Capture the cell that displays the provided text and extract its (X, Y) central coordinate. 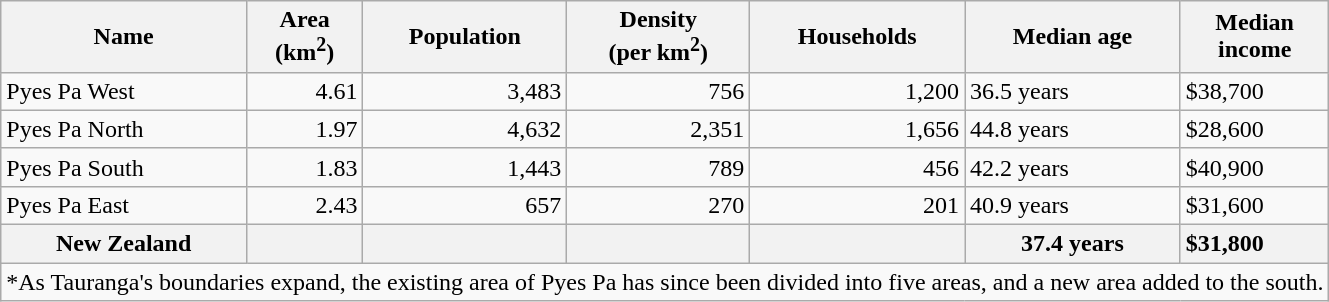
$38,700 (1254, 91)
1,656 (858, 129)
456 (858, 167)
New Zealand (124, 244)
Medianincome (1254, 37)
$31,800 (1254, 244)
40.9 years (1073, 205)
201 (858, 205)
Households (858, 37)
1.97 (304, 129)
44.8 years (1073, 129)
Pyes Pa East (124, 205)
1,200 (858, 91)
$40,900 (1254, 167)
1.83 (304, 167)
$28,600 (1254, 129)
Name (124, 37)
Median age (1073, 37)
36.5 years (1073, 91)
3,483 (465, 91)
4.61 (304, 91)
1,443 (465, 167)
42.2 years (1073, 167)
*As Tauranga's boundaries expand, the existing area of Pyes Pa has since been divided into five areas, and a new area added to the south. (665, 282)
$31,600 (1254, 205)
789 (658, 167)
Area(km2) (304, 37)
Pyes Pa South (124, 167)
4,632 (465, 129)
270 (658, 205)
2.43 (304, 205)
2,351 (658, 129)
37.4 years (1073, 244)
Population (465, 37)
Density(per km2) (658, 37)
Pyes Pa North (124, 129)
Pyes Pa West (124, 91)
756 (658, 91)
657 (465, 205)
